Locate the cell with the specified text and output its (x, y) center coordinate. 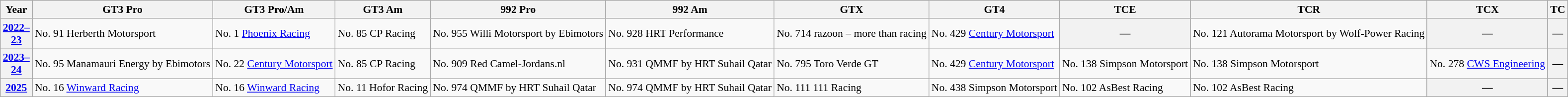
992 Am (690, 9)
TCR (1309, 9)
No. 1 Phoenix Racing (274, 34)
No. 795 Toro Verde GT (852, 64)
992 Pro (518, 9)
No. 931 QMMF by HRT Suhail Qatar (690, 64)
No. 91 Herberth Motorsport (122, 34)
No. 928 HRT Performance (690, 34)
No. 121 Autorama Motorsport by Wolf-Power Racing (1309, 34)
GTX (852, 9)
TC (1558, 9)
GT3 Pro (122, 9)
TCX (1488, 9)
No. 22 Century Motorsport (274, 64)
GT3 Pro/Am (274, 9)
2022–23 (16, 34)
2025 (16, 88)
GT4 (995, 9)
No. 438 Simpson Motorsport (995, 88)
No. 909 Red Camel-Jordans.nl (518, 64)
TCE (1125, 9)
No. 955 Willi Motorsport by Ebimotors (518, 34)
No. 95 Manamauri Energy by Ebimotors (122, 64)
No. 111 111 Racing (852, 88)
No. 714 razoon – more than racing (852, 34)
2023–24 (16, 64)
No. 278 CWS Engineering (1488, 64)
No. 11 Hofor Racing (383, 88)
Year (16, 9)
GT3 Am (383, 9)
